Detect which cell encompasses the target text, then output its (X, Y) center coordinate. 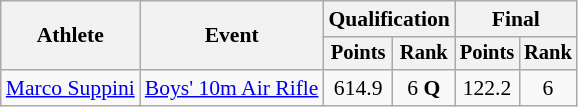
Final (516, 19)
6 (548, 88)
6 Q (424, 88)
614.9 (358, 88)
Boys' 10m Air Rifle (232, 88)
Athlete (70, 36)
122.2 (487, 88)
Qualification (390, 19)
Event (232, 36)
Marco Suppini (70, 88)
